Pinpoint the cell where the given text exists, returning its [x, y] midpoint coordinate. 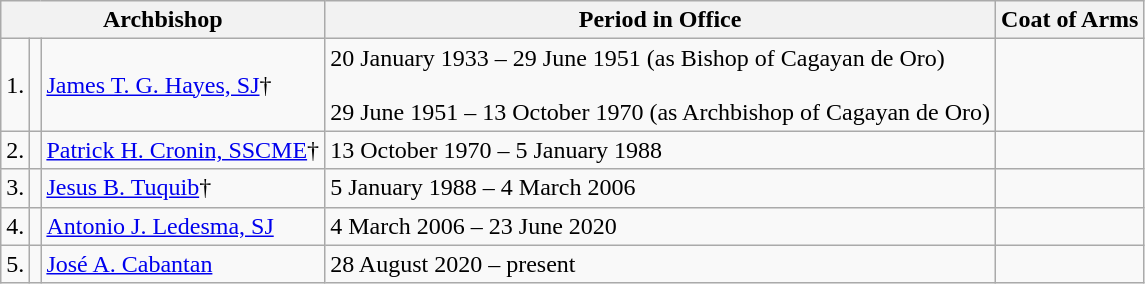
20 January 1933 – 29 June 1951 (as Bishop of Cagayan de Oro) 29 June 1951 – 13 October 1970 (as Archbishop of Cagayan de Oro) [660, 85]
James T. G. Hayes, SJ† [183, 85]
Jesus B. Tuquib† [183, 188]
2. [16, 150]
Coat of Arms [1070, 20]
Archbishop [163, 20]
4 March 2006 – 23 June 2020 [660, 226]
13 October 1970 – 5 January 1988 [660, 150]
4. [16, 226]
Period in Office [660, 20]
José A. Cabantan [183, 264]
5. [16, 264]
5 January 1988 – 4 March 2006 [660, 188]
3. [16, 188]
28 August 2020 – present [660, 264]
1. [16, 85]
Antonio J. Ledesma, SJ [183, 226]
Patrick H. Cronin, SSCME† [183, 150]
